Provide the [X, Y] coordinate of the cell's center where the given text is located.  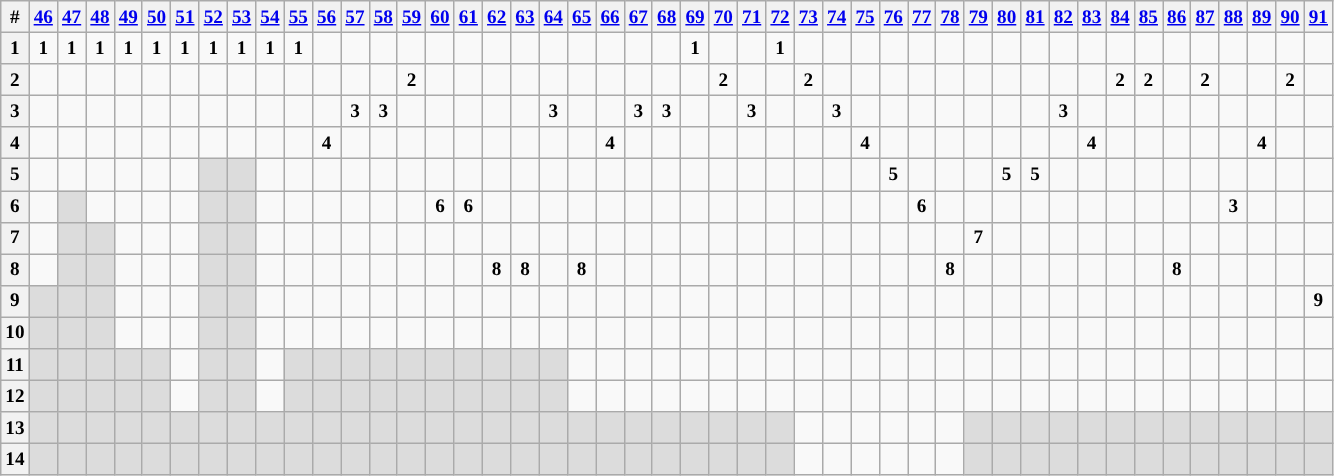
73 [808, 17]
46 [43, 17]
88 [1233, 17]
71 [751, 17]
53 [241, 17]
67 [638, 17]
70 [723, 17]
56 [326, 17]
51 [185, 17]
87 [1205, 17]
12 [15, 396]
69 [695, 17]
81 [1035, 17]
74 [836, 17]
59 [411, 17]
48 [100, 17]
11 [15, 365]
68 [666, 17]
52 [213, 17]
80 [1007, 17]
47 [71, 17]
# [15, 17]
84 [1120, 17]
75 [865, 17]
76 [893, 17]
79 [978, 17]
82 [1063, 17]
63 [525, 17]
10 [15, 333]
49 [128, 17]
54 [270, 17]
50 [156, 17]
65 [581, 17]
58 [383, 17]
61 [468, 17]
60 [440, 17]
66 [610, 17]
13 [15, 428]
55 [298, 17]
72 [780, 17]
62 [496, 17]
83 [1092, 17]
14 [15, 460]
90 [1290, 17]
85 [1148, 17]
91 [1318, 17]
89 [1262, 17]
86 [1177, 17]
57 [355, 17]
77 [922, 17]
78 [950, 17]
64 [553, 17]
